Provide the [X, Y] coordinate of the cell's center where the given text is located.  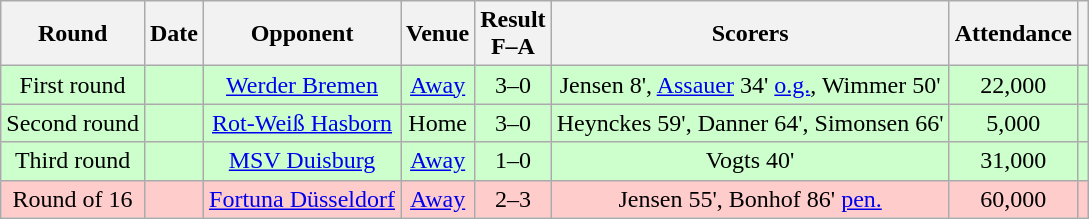
Round [73, 34]
Scorers [750, 34]
60,000 [1013, 199]
Second round [73, 123]
Attendance [1013, 34]
First round [73, 85]
Fortuna Düsseldorf [302, 199]
Vogts 40' [750, 161]
Venue [438, 34]
5,000 [1013, 123]
Heynckes 59', Danner 64', Simonsen 66' [750, 123]
Home [438, 123]
31,000 [1013, 161]
Date [174, 34]
22,000 [1013, 85]
Opponent [302, 34]
1–0 [513, 161]
Jensen 8', Assauer 34' o.g., Wimmer 50' [750, 85]
Jensen 55', Bonhof 86' pen. [750, 199]
2–3 [513, 199]
Round of 16 [73, 199]
Werder Bremen [302, 85]
MSV Duisburg [302, 161]
Third round [73, 161]
Rot-Weiß Hasborn [302, 123]
ResultF–A [513, 34]
